Scan for the cell matching the given text and deliver its (X, Y) coordinate at center. 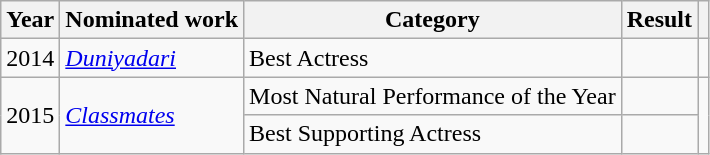
Duniyadari (152, 58)
Category (433, 20)
Best Actress (433, 58)
Nominated work (152, 20)
2015 (30, 115)
Best Supporting Actress (433, 134)
2014 (30, 58)
Year (30, 20)
Most Natural Performance of the Year (433, 96)
Result (659, 20)
Classmates (152, 115)
